Detect which cell encompasses the target text, then output its [X, Y] center coordinate. 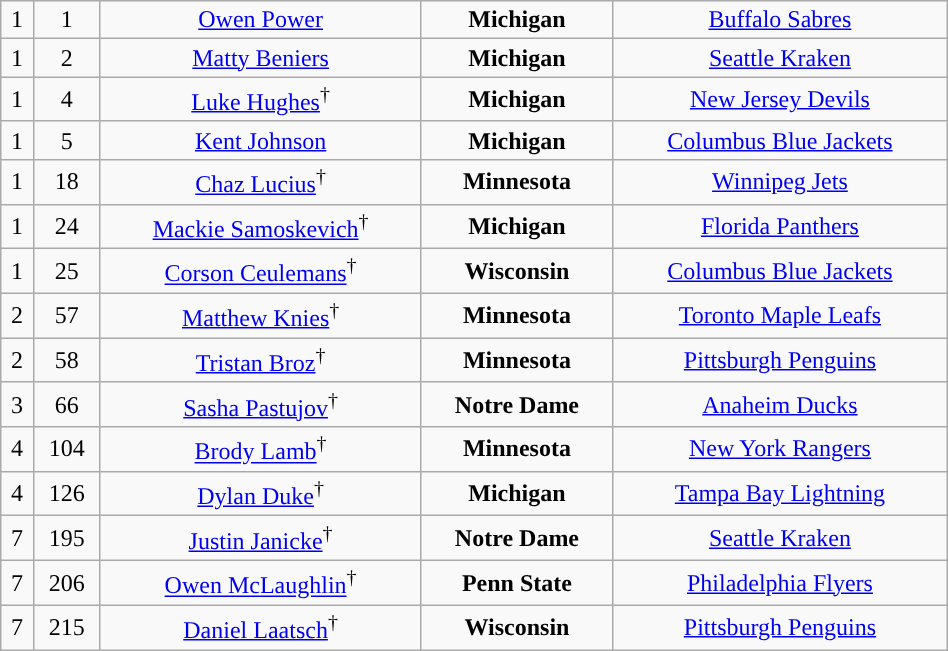
5 [66, 140]
Buffalo Sabres [780, 20]
Chaz Lucius† [260, 182]
206 [66, 582]
Daniel Laatsch† [260, 628]
58 [66, 360]
104 [66, 450]
Kent Johnson [260, 140]
Winnipeg Jets [780, 182]
Owen McLaughlin† [260, 582]
Tampa Bay Lightning [780, 494]
Matthew Knies† [260, 316]
Mackie Samoskevich† [260, 226]
3 [18, 404]
New York Rangers [780, 450]
24 [66, 226]
Luke Hughes† [260, 100]
Tristan Broz† [260, 360]
Sasha Pastujov† [260, 404]
Dylan Duke† [260, 494]
Anaheim Ducks [780, 404]
Philadelphia Flyers [780, 582]
Penn State [516, 582]
25 [66, 272]
57 [66, 316]
Justin Janicke† [260, 538]
Brody Lamb† [260, 450]
18 [66, 182]
126 [66, 494]
Corson Ceulemans† [260, 272]
New Jersey Devils [780, 100]
Florida Panthers [780, 226]
215 [66, 628]
195 [66, 538]
66 [66, 404]
Matty Beniers [260, 58]
Toronto Maple Leafs [780, 316]
Owen Power [260, 20]
